Identify which cell holds the provided text, then report its (x, y) central coordinate. 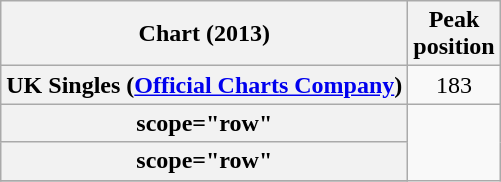
UK Singles (Official Charts Company) (204, 85)
Chart (2013) (204, 34)
183 (454, 85)
Peakposition (454, 34)
